Detect which cell encompasses the target text, then output its (X, Y) center coordinate. 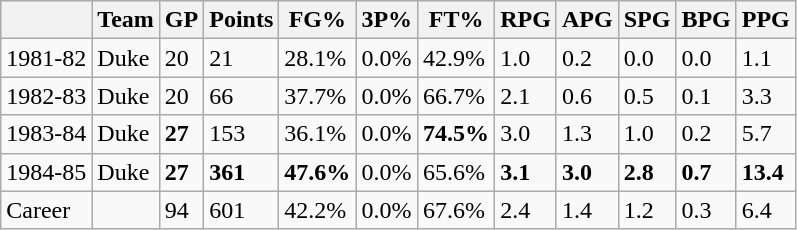
67.6% (456, 210)
Career (46, 210)
2.4 (526, 210)
153 (242, 134)
94 (181, 210)
1983-84 (46, 134)
1.2 (647, 210)
Points (242, 20)
3.1 (526, 172)
21 (242, 58)
0.5 (647, 96)
37.7% (318, 96)
1.3 (587, 134)
APG (587, 20)
5.7 (766, 134)
2.8 (647, 172)
13.4 (766, 172)
601 (242, 210)
1982-83 (46, 96)
0.6 (587, 96)
66 (242, 96)
36.1% (318, 134)
65.6% (456, 172)
2.1 (526, 96)
0.3 (706, 210)
SPG (647, 20)
3.3 (766, 96)
3P% (387, 20)
BPG (706, 20)
1.4 (587, 210)
PPG (766, 20)
74.5% (456, 134)
GP (181, 20)
FT% (456, 20)
0.1 (706, 96)
42.9% (456, 58)
6.4 (766, 210)
RPG (526, 20)
1.1 (766, 58)
1981-82 (46, 58)
361 (242, 172)
47.6% (318, 172)
28.1% (318, 58)
66.7% (456, 96)
0.7 (706, 172)
FG% (318, 20)
1984-85 (46, 172)
Team (126, 20)
42.2% (318, 210)
